Locate the cell with the specified text and output its (x, y) center coordinate. 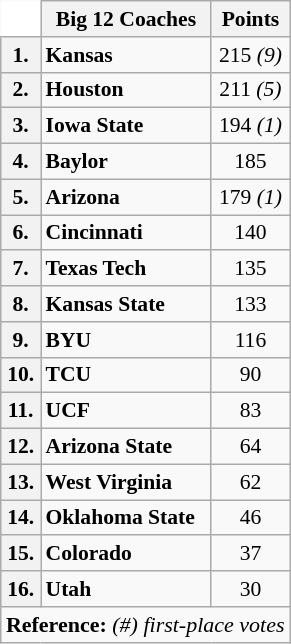
7. (21, 269)
11. (21, 411)
194 (1) (250, 126)
30 (250, 589)
37 (250, 554)
140 (250, 233)
46 (250, 518)
Arizona (126, 197)
6. (21, 233)
1. (21, 55)
64 (250, 447)
Points (250, 19)
179 (1) (250, 197)
Arizona State (126, 447)
185 (250, 162)
Kansas State (126, 304)
Texas Tech (126, 269)
Kansas (126, 55)
211 (5) (250, 90)
12. (21, 447)
West Virginia (126, 482)
215 (9) (250, 55)
14. (21, 518)
Cincinnati (126, 233)
UCF (126, 411)
13. (21, 482)
TCU (126, 375)
Colorado (126, 554)
Big 12 Coaches (126, 19)
2. (21, 90)
133 (250, 304)
83 (250, 411)
BYU (126, 340)
135 (250, 269)
90 (250, 375)
15. (21, 554)
62 (250, 482)
Oklahoma State (126, 518)
Baylor (126, 162)
8. (21, 304)
9. (21, 340)
Iowa State (126, 126)
Reference: (#) first-place votes (146, 625)
4. (21, 162)
116 (250, 340)
16. (21, 589)
Utah (126, 589)
Houston (126, 90)
10. (21, 375)
3. (21, 126)
5. (21, 197)
